Identify which cell holds the provided text, then report its [x, y] central coordinate. 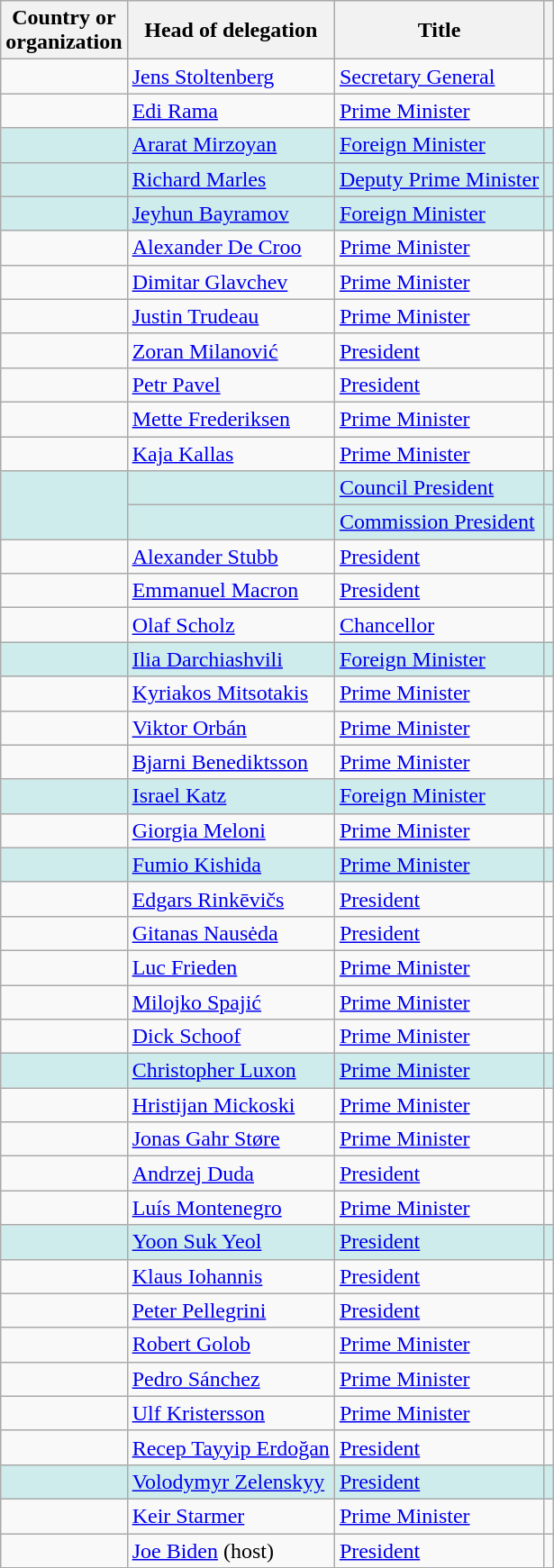
Richard Marles [231, 179]
Jeyhun Bayramov [231, 213]
Christopher Luxon [231, 1071]
Commission President [439, 522]
Mette Frederiksen [231, 419]
Dick Schoof [231, 1037]
Petr Pavel [231, 385]
Alexander De Croo [231, 248]
Justin Trudeau [231, 316]
Council President [439, 488]
Secretary General [439, 77]
Ararat Mirzoyan [231, 145]
Andrzej Duda [231, 1174]
Alexander Stubb [231, 557]
Hristijan Mickoski [231, 1105]
Zoran Milanović [231, 350]
Milojko Spajić [231, 1002]
Yoon Suk Yeol [231, 1242]
Olaf Scholz [231, 625]
Luc Frieden [231, 967]
Robert Golob [231, 1345]
Ilia Darchiashvili [231, 659]
Luís Montenegro [231, 1208]
Dimitar Glavchev [231, 282]
Ulf Kristersson [231, 1413]
Emmanuel Macron [231, 591]
Viktor Orbán [231, 728]
Jens Stoltenberg [231, 77]
Title [439, 31]
Joe Biden (host) [231, 1550]
Chancellor [439, 625]
Head of delegation [231, 31]
Klaus Iohannis [231, 1276]
Gitanas Nausėda [231, 933]
Country ororganization [64, 31]
Keir Starmer [231, 1516]
Volodymyr Zelenskyy [231, 1482]
Bjarni Benediktsson [231, 762]
Pedro Sánchez [231, 1379]
Deputy Prime Minister [439, 179]
Israel Katz [231, 796]
Edi Rama [231, 111]
Fumio Kishida [231, 865]
Giorgia Meloni [231, 830]
Kyriakos Mitsotakis [231, 693]
Peter Pellegrini [231, 1310]
Recep Tayyip Erdoğan [231, 1447]
Kaja Kallas [231, 453]
Edgars Rinkēvičs [231, 899]
Jonas Gahr Støre [231, 1139]
